Scan for the cell matching the given text and deliver its (X, Y) coordinate at center. 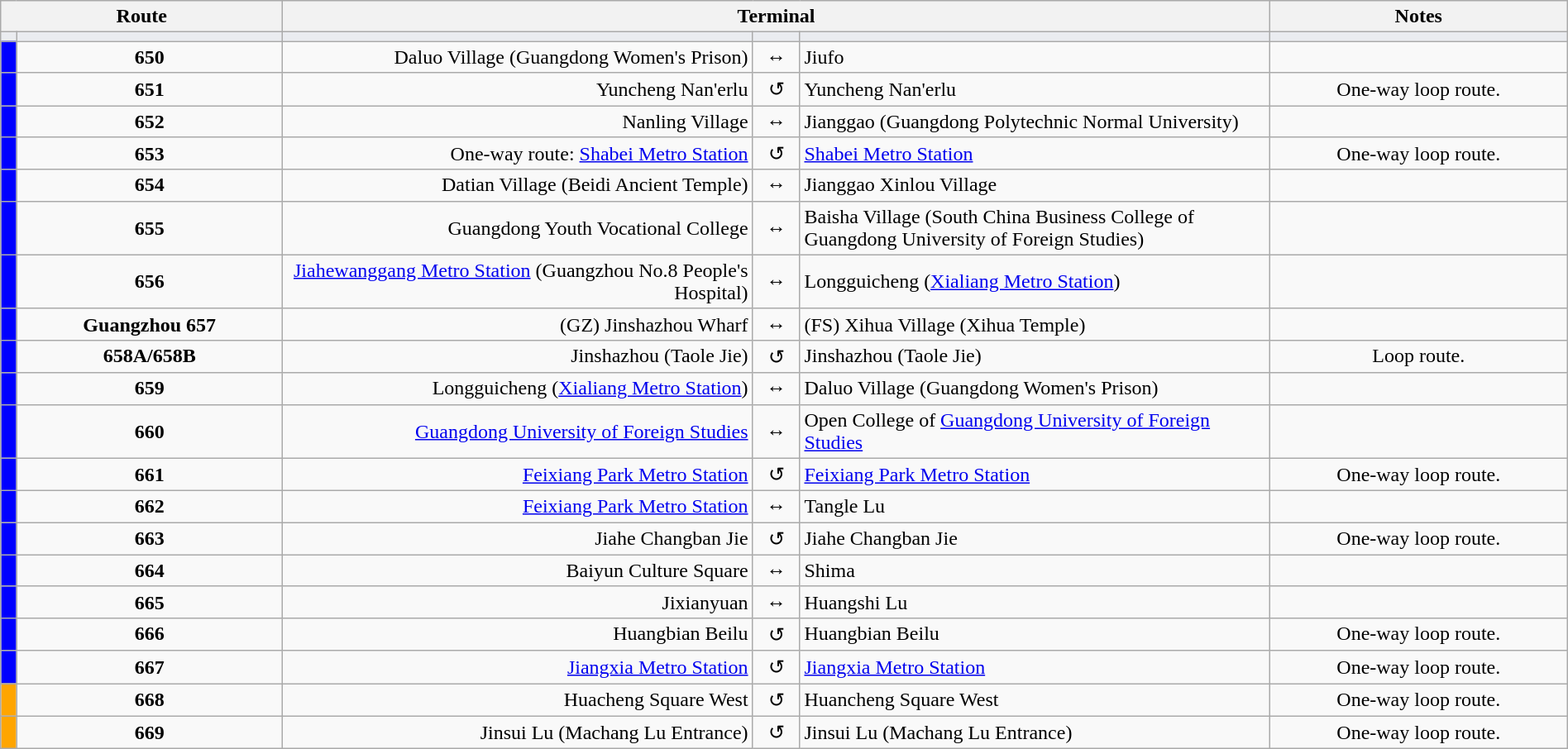
658A/658B (150, 356)
654 (150, 185)
(GZ) Jinshazhou Wharf (518, 324)
(FS) Xihua Village (Xihua Temple) (1035, 324)
660 (150, 432)
661 (150, 475)
Jixianyuan (518, 602)
Baiyun Culture Square (518, 570)
Tangle Lu (1035, 507)
Guangzhou 657 (150, 324)
Huacheng Square West (518, 699)
651 (150, 89)
659 (150, 389)
665 (150, 602)
Open College of Guangdong University of Foreign Studies (1035, 432)
666 (150, 634)
Huancheng Square West (1035, 699)
Route (142, 17)
662 (150, 507)
Huangshi Lu (1035, 602)
667 (150, 667)
Jianggao (Guangdong Polytechnic Normal University) (1035, 122)
Jiufo (1035, 57)
One-way route: Shabei Metro Station (518, 154)
Nanling Village (518, 122)
Guangdong University of Foreign Studies (518, 432)
653 (150, 154)
Notes (1418, 17)
Guangdong Youth Vocational College (518, 228)
Datian Village (Beidi Ancient Temple) (518, 185)
Jiahewanggang Metro Station (Guangzhou No.8 People's Hospital) (518, 281)
668 (150, 699)
Loop route. (1418, 356)
Shima (1035, 570)
650 (150, 57)
655 (150, 228)
669 (150, 732)
Baisha Village (South China Business College of Guangdong University of Foreign Studies) (1035, 228)
656 (150, 281)
Shabei Metro Station (1035, 154)
664 (150, 570)
663 (150, 539)
652 (150, 122)
Terminal (777, 17)
Jianggao Xinlou Village (1035, 185)
